Scan for the cell matching the given text and deliver its [x, y] coordinate at center. 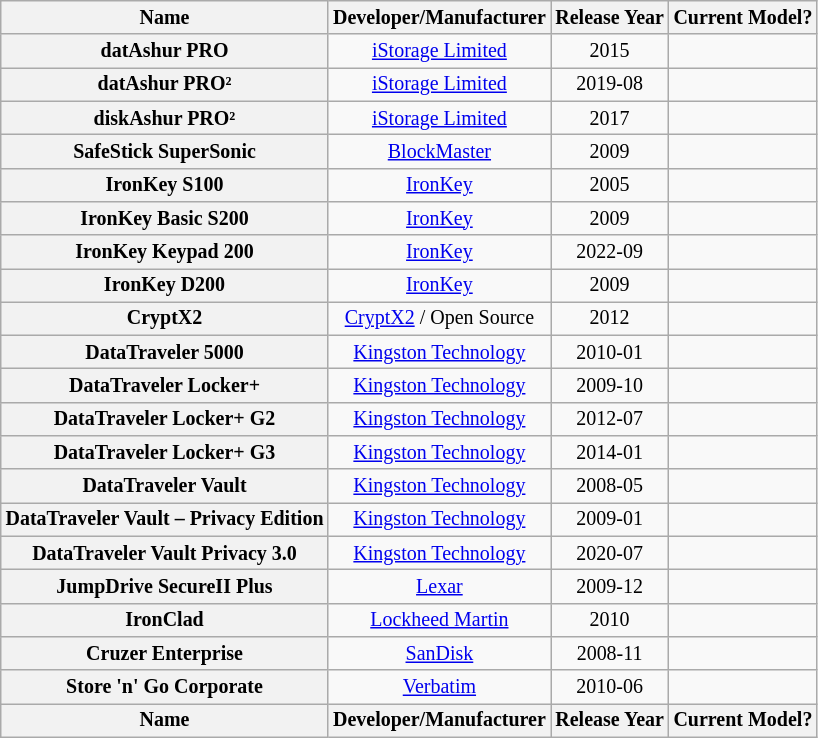
2010-06 [610, 686]
2012 [610, 318]
2010-01 [610, 352]
IronKey Basic S200 [164, 218]
Lexar [439, 586]
2008-05 [610, 486]
DataTraveler Vault – Privacy Edition [164, 520]
2009-01 [610, 520]
IronKey S100 [164, 184]
IronKey Keypad 200 [164, 252]
2014-01 [610, 452]
Store 'n' Go Corporate [164, 686]
2022-09 [610, 252]
IronClad [164, 620]
CryptX2 / Open Source [439, 318]
DataTraveler Locker+ [164, 386]
2009-10 [610, 386]
DataTraveler 5000 [164, 352]
Cruzer Enterprise [164, 654]
2017 [610, 118]
2015 [610, 52]
SanDisk [439, 654]
BlockMaster [439, 152]
2005 [610, 184]
CryptX2 [164, 318]
2020-07 [610, 554]
SafeStick SuperSonic [164, 152]
Verbatim [439, 686]
2019-08 [610, 84]
DataTraveler Vault Privacy 3.0 [164, 554]
datAshur PRO [164, 52]
2009-12 [610, 586]
2008-11 [610, 654]
2012-07 [610, 420]
DataTraveler Locker+ G3 [164, 452]
Lockheed Martin [439, 620]
2010 [610, 620]
JumpDrive SecureII Plus [164, 586]
datAshur PRO² [164, 84]
diskAshur PRO² [164, 118]
DataTraveler Vault [164, 486]
IronKey D200 [164, 286]
DataTraveler Locker+ G2 [164, 420]
